Pinpoint the cell where the given text exists, returning its (x, y) midpoint coordinate. 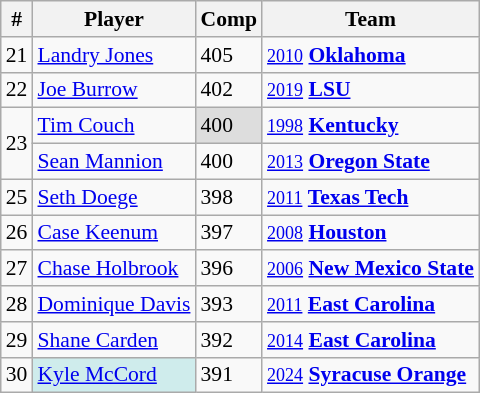
Chase Holbrook (114, 269)
1998 Kentucky (370, 126)
Landry Jones (114, 55)
Comp (228, 19)
2019 LSU (370, 90)
405 (228, 55)
Sean Mannion (114, 162)
397 (228, 233)
2010 Oklahoma (370, 55)
Shane Carden (114, 340)
402 (228, 90)
2006 New Mexico State (370, 269)
21 (17, 55)
Tim Couch (114, 126)
26 (17, 233)
29 (17, 340)
398 (228, 197)
2011 Texas Tech (370, 197)
393 (228, 304)
23 (17, 144)
2011 East Carolina (370, 304)
392 (228, 340)
Joe Burrow (114, 90)
2024 Syracuse Orange (370, 375)
391 (228, 375)
Kyle McCord (114, 375)
25 (17, 197)
# (17, 19)
Case Keenum (114, 233)
27 (17, 269)
Seth Doege (114, 197)
30 (17, 375)
Team (370, 19)
22 (17, 90)
2008 Houston (370, 233)
Dominique Davis (114, 304)
2014 East Carolina (370, 340)
396 (228, 269)
2013 Oregon State (370, 162)
Player (114, 19)
28 (17, 304)
